Scan for the cell matching the given text and deliver its [x, y] coordinate at center. 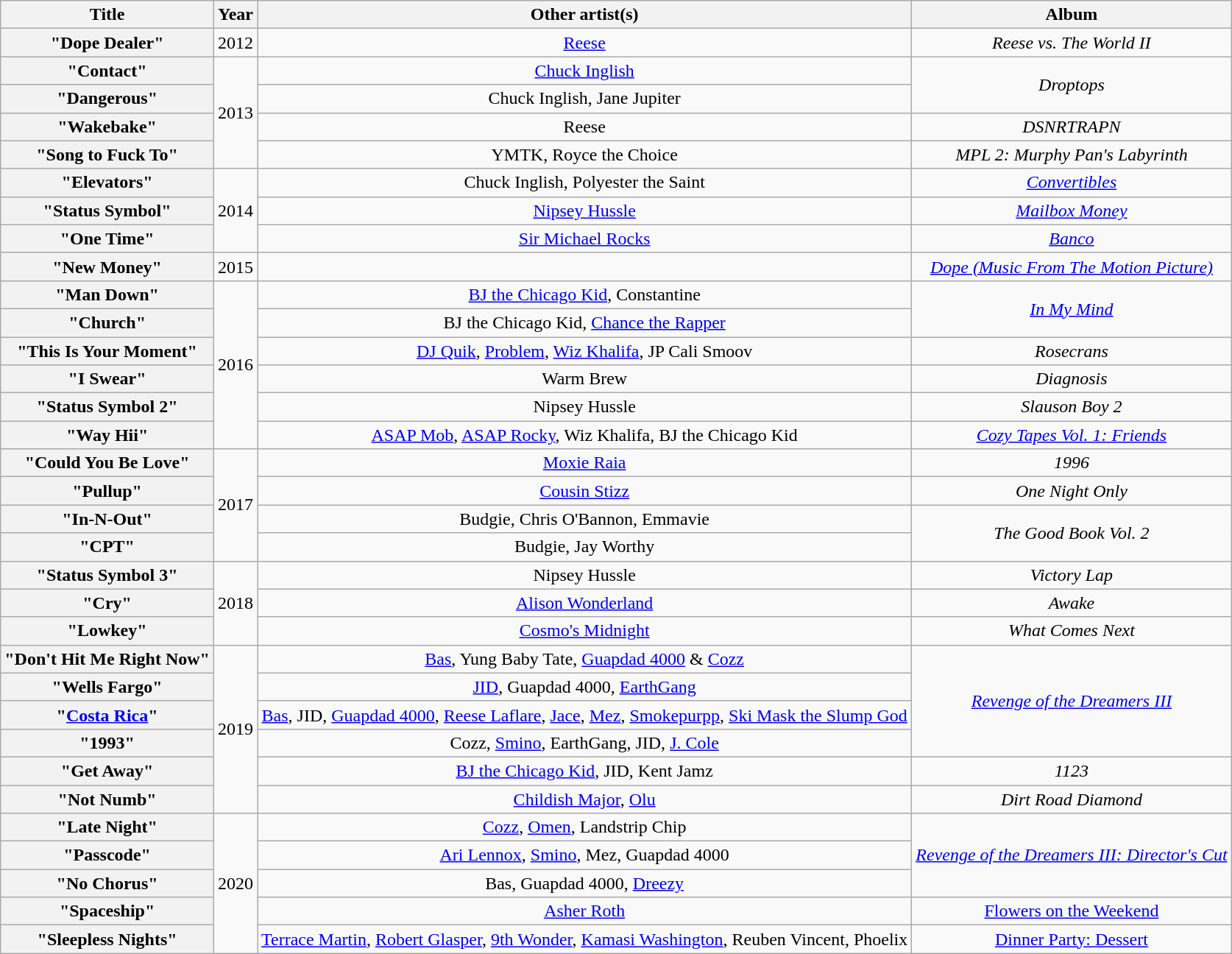
Diagnosis [1072, 379]
Warm Brew [584, 379]
2016 [236, 364]
Convertibles [1072, 183]
"Wakebake" [107, 127]
2014 [236, 211]
Droptops [1072, 85]
BJ the Chicago Kid, Chance the Rapper [584, 322]
Rosecrans [1072, 351]
Cozz, Omen, Landstrip Chip [584, 827]
"Status Symbol 3" [107, 575]
"Contact" [107, 71]
BJ the Chicago Kid, JID, Kent Jamz [584, 771]
"New Money" [107, 266]
"Church" [107, 322]
"Lowkey" [107, 631]
In My Mind [1072, 308]
Reese vs. The World II [1072, 43]
"In-N-Out" [107, 519]
"Song to Fuck To" [107, 155]
"Passcode" [107, 855]
BJ the Chicago Kid, Constantine [584, 294]
Cozy Tapes Vol. 1: Friends [1072, 435]
Dope (Music From The Motion Picture) [1072, 266]
"Wells Fargo" [107, 687]
"CPT" [107, 547]
Dirt Road Diamond [1072, 799]
Terrace Martin, Robert Glasper, 9th Wonder, Kamasi Washington, Reuben Vincent, Phoelix [584, 939]
"Spaceship" [107, 911]
Bas, Guapdad 4000, Dreezy [584, 883]
What Comes Next [1072, 631]
"Pullup" [107, 491]
DJ Quik, Problem, Wiz Khalifa, JP Cali Smoov [584, 351]
Alison Wonderland [584, 603]
DSNRTRAPN [1072, 127]
"Dope Dealer" [107, 43]
2019 [236, 729]
"Could You Be Love" [107, 463]
"No Chorus" [107, 883]
1996 [1072, 463]
"Status Symbol 2" [107, 407]
Dinner Party: Dessert [1072, 939]
"Dangerous" [107, 99]
Budgie, Chris O'Bannon, Emmavie [584, 519]
"Status Symbol" [107, 211]
Ari Lennox, Smino, Mez, Guapdad 4000 [584, 855]
"Get Away" [107, 771]
Sir Michael Rocks [584, 239]
Chuck Inglish [584, 71]
"This Is Your Moment" [107, 351]
YMTK, Royce the Choice [584, 155]
"Man Down" [107, 294]
2012 [236, 43]
The Good Book Vol. 2 [1072, 533]
Flowers on the Weekend [1072, 911]
Title [107, 15]
Chuck Inglish, Polyester the Saint [584, 183]
"Elevators" [107, 183]
"Costa Rica" [107, 715]
2013 [236, 113]
Year [236, 15]
"Late Night" [107, 827]
Other artist(s) [584, 15]
Chuck Inglish, Jane Jupiter [584, 99]
Revenge of the Dreamers III: Director's Cut [1072, 855]
"One Time" [107, 239]
Cozz, Smino, EarthGang, JID, J. Cole [584, 743]
Cousin Stizz [584, 491]
"Don't Hit Me Right Now" [107, 659]
1123 [1072, 771]
Bas, JID, Guapdad 4000, Reese Laflare, Jace, Mez, Smokepurpp, Ski Mask the Slump God [584, 715]
Revenge of the Dreamers III [1072, 701]
Awake [1072, 603]
ASAP Mob, ASAP Rocky, Wiz Khalifa, BJ the Chicago Kid [584, 435]
Budgie, Jay Worthy [584, 547]
2018 [236, 603]
2017 [236, 505]
"I Swear" [107, 379]
"Cry" [107, 603]
"Way Hii" [107, 435]
Childish Major, Olu [584, 799]
Bas, Yung Baby Tate, Guapdad 4000 & Cozz [584, 659]
2020 [236, 883]
"Sleepless Nights" [107, 939]
Asher Roth [584, 911]
Slauson Boy 2 [1072, 407]
Album [1072, 15]
2015 [236, 266]
"Not Numb" [107, 799]
Banco [1072, 239]
Victory Lap [1072, 575]
Moxie Raia [584, 463]
MPL 2: Murphy Pan's Labyrinth [1072, 155]
"1993" [107, 743]
JID, Guapdad 4000, EarthGang [584, 687]
One Night Only [1072, 491]
Mailbox Money [1072, 211]
Cosmo's Midnight [584, 631]
